Provide the (X, Y) coordinate of the cell's center where the given text is located.  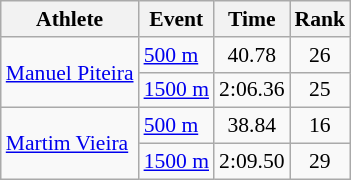
Manuel Piteira (70, 72)
26 (320, 55)
40.78 (252, 55)
Rank (320, 19)
25 (320, 90)
Time (252, 19)
16 (320, 126)
29 (320, 162)
Event (176, 19)
Martim Vieira (70, 144)
Athlete (70, 19)
38.84 (252, 126)
2:09.50 (252, 162)
2:06.36 (252, 90)
